Output the [x, y] coordinate of the center of the cell containing the given text.  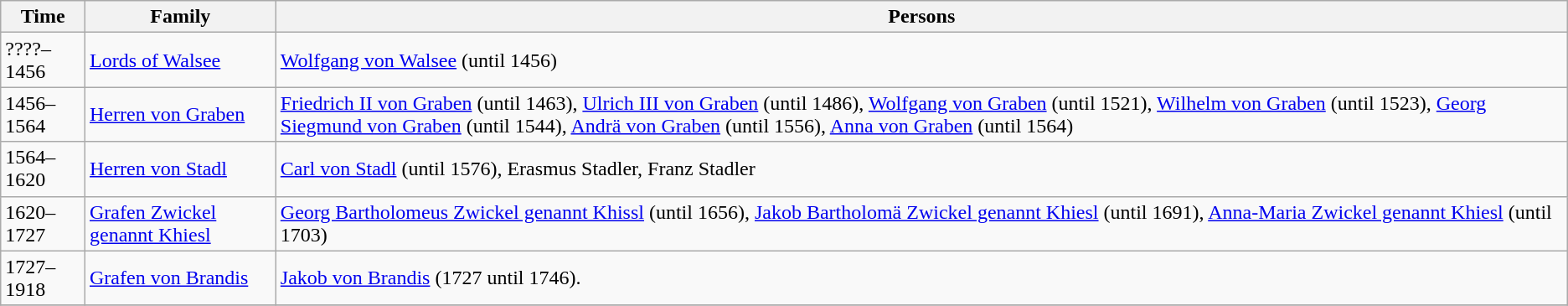
Herren von Stadl [180, 169]
Carl von Stadl (until 1576), Erasmus Stadler, Franz Stadler [921, 169]
????–1456 [44, 60]
Lords of Walsee [180, 60]
Wolfgang von Walsee (until 1456) [921, 60]
Herren von Graben [180, 114]
Jakob von Brandis (1727 until 1746). [921, 278]
1727–1918 [44, 278]
Persons [921, 17]
Time [44, 17]
Grafen Zwickel genannt Khiesl [180, 223]
Family [180, 17]
Grafen von Brandis [180, 278]
1620–1727 [44, 223]
1564–1620 [44, 169]
1456–1564 [44, 114]
